Find where the given text appears and provide that cell's center as [x, y] coordinate. 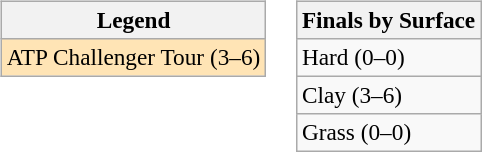
ATP Challenger Tour (3–6) [133, 57]
Legend [133, 20]
Grass (0–0) [389, 133]
Finals by Surface [389, 20]
Hard (0–0) [389, 57]
Clay (3–6) [389, 95]
